Capture the cell that displays the provided text and extract its (x, y) central coordinate. 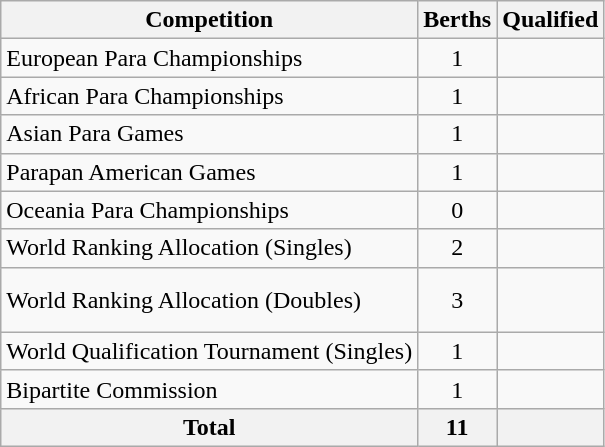
3 (458, 300)
0 (458, 210)
Total (210, 427)
Parapan American Games (210, 172)
Qualified (550, 20)
Oceania Para Championships (210, 210)
Competition (210, 20)
World Ranking Allocation (Doubles) (210, 300)
Bipartite Commission (210, 389)
European Para Championships (210, 58)
11 (458, 427)
World Ranking Allocation (Singles) (210, 248)
2 (458, 248)
Asian Para Games (210, 134)
Berths (458, 20)
World Qualification Tournament (Singles) (210, 351)
African Para Championships (210, 96)
